Capture the cell that displays the provided text and extract its [X, Y] central coordinate. 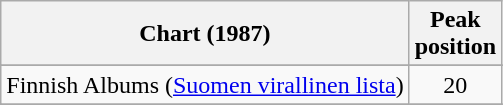
Chart (1987) [205, 34]
20 [455, 85]
Finnish Albums (Suomen virallinen lista) [205, 85]
Peakposition [455, 34]
